Scan for the cell matching the given text and deliver its (x, y) coordinate at center. 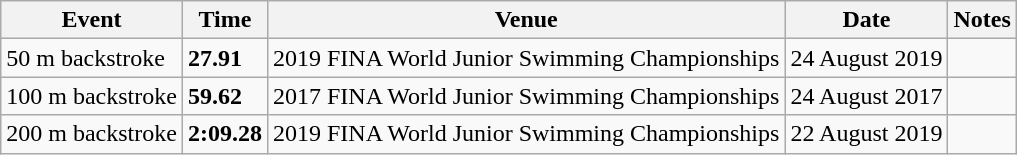
59.62 (224, 96)
27.91 (224, 58)
2017 FINA World Junior Swimming Championships (526, 96)
50 m backstroke (92, 58)
100 m backstroke (92, 96)
2:09.28 (224, 134)
Event (92, 20)
22 August 2019 (866, 134)
Time (224, 20)
24 August 2019 (866, 58)
24 August 2017 (866, 96)
Notes (982, 20)
Venue (526, 20)
Date (866, 20)
200 m backstroke (92, 134)
